Return (x, y) of the center of cell containing provided text 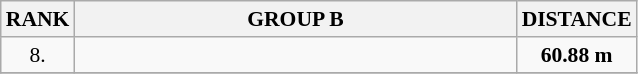
RANK (38, 19)
GROUP B (295, 19)
8. (38, 55)
DISTANCE (577, 19)
60.88 m (577, 55)
